Determine the (x, y) coordinate at the center of the cell enclosing the given text.  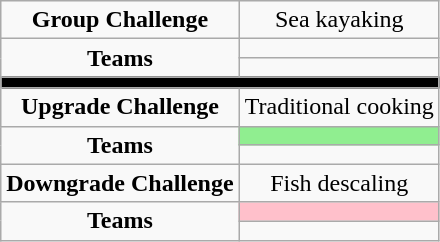
Sea kayaking (339, 20)
Upgrade Challenge (120, 107)
Group Challenge (120, 20)
Fish descaling (339, 183)
Downgrade Challenge (120, 183)
Traditional cooking (339, 107)
